Locate the cell with the specified text and output its (X, Y) center coordinate. 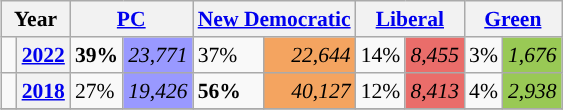
56% (228, 91)
New Democratic (274, 19)
3% (484, 55)
8,455 (434, 55)
2,938 (532, 91)
1,676 (532, 55)
39% (96, 55)
23,771 (158, 55)
Liberal (410, 19)
37% (228, 55)
27% (96, 91)
8,413 (434, 91)
2018 (44, 91)
40,127 (309, 91)
19,426 (158, 91)
2022 (44, 55)
Green (513, 19)
4% (484, 91)
22,644 (309, 55)
12% (381, 91)
14% (381, 55)
PC (132, 19)
Year (36, 19)
